Detect which cell encompasses the target text, then output its [x, y] center coordinate. 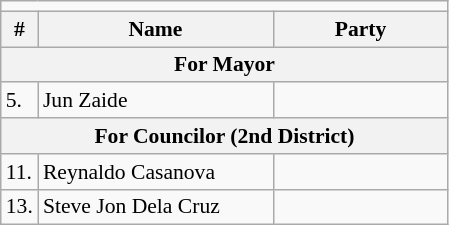
For Mayor [224, 65]
Name [156, 29]
Party [360, 29]
13. [20, 207]
5. [20, 101]
11. [20, 172]
Reynaldo Casanova [156, 172]
For Councilor (2nd District) [224, 136]
# [20, 29]
Steve Jon Dela Cruz [156, 207]
Jun Zaide [156, 101]
